Return the (x, y) coordinate for the center point of the cell that contains the specified text.  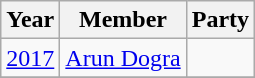
Arun Dogra (123, 58)
Party (220, 20)
Year (30, 20)
Member (123, 20)
2017 (30, 58)
